Scan for the cell matching the given text and deliver its (X, Y) coordinate at center. 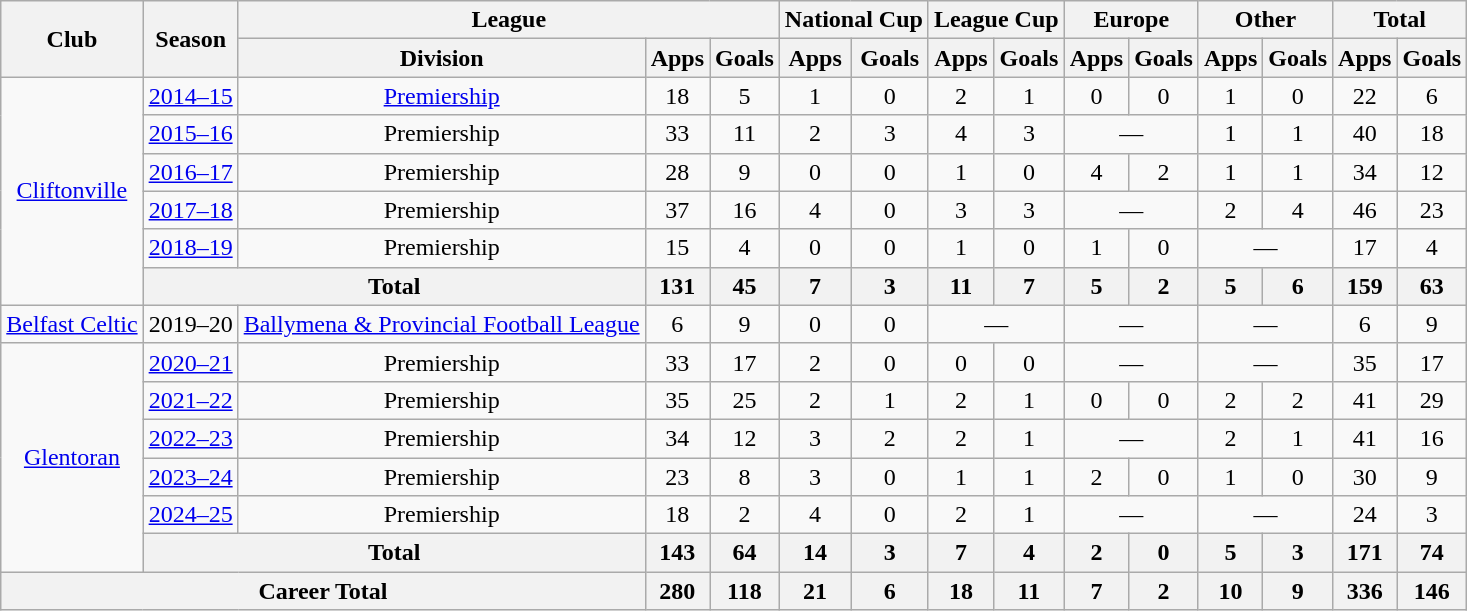
46 (1365, 210)
Europe (1131, 20)
Belfast Celtic (72, 324)
24 (1365, 515)
63 (1432, 286)
25 (745, 400)
Ballymena & Provincial Football League (442, 324)
40 (1365, 134)
146 (1432, 591)
30 (1365, 477)
2016–17 (190, 172)
National Cup (854, 20)
2022–23 (190, 438)
8 (745, 477)
28 (677, 172)
Cliftonville (72, 191)
League Cup (996, 20)
15 (677, 248)
159 (1365, 286)
37 (677, 210)
2023–24 (190, 477)
45 (745, 286)
10 (1230, 591)
64 (745, 553)
Career Total (323, 591)
29 (1432, 400)
Division (442, 58)
118 (745, 591)
2024–25 (190, 515)
Glentoran (72, 457)
74 (1432, 553)
2021–22 (190, 400)
2018–19 (190, 248)
22 (1365, 96)
21 (815, 591)
2017–18 (190, 210)
2015–16 (190, 134)
Other (1265, 20)
280 (677, 591)
2019–20 (190, 324)
League (508, 20)
131 (677, 286)
Season (190, 39)
14 (815, 553)
Club (72, 39)
2020–21 (190, 362)
143 (677, 553)
336 (1365, 591)
171 (1365, 553)
2014–15 (190, 96)
